Determine the [X, Y] coordinate at the center of the cell enclosing the given text.  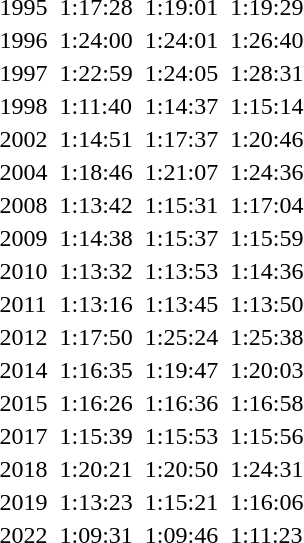
1:15:31 [181, 205]
1:24:01 [181, 40]
1:14:38 [96, 238]
1:22:59 [96, 73]
1:13:16 [96, 304]
1:19:47 [181, 370]
1:20:50 [181, 469]
1:13:23 [96, 502]
1:18:46 [96, 172]
1:16:35 [96, 370]
1:24:00 [96, 40]
1:17:50 [96, 337]
1:14:37 [181, 106]
1:15:37 [181, 238]
1:17:37 [181, 139]
1:25:24 [181, 337]
1:15:39 [96, 436]
1:20:21 [96, 469]
1:15:21 [181, 502]
1:21:07 [181, 172]
1:13:53 [181, 271]
1:13:45 [181, 304]
1:13:42 [96, 205]
1:16:36 [181, 403]
1:13:32 [96, 271]
1:14:51 [96, 139]
1:11:40 [96, 106]
1:24:05 [181, 73]
1:16:26 [96, 403]
1:15:53 [181, 436]
